Pinpoint the cell where the given text exists, returning its (X, Y) midpoint coordinate. 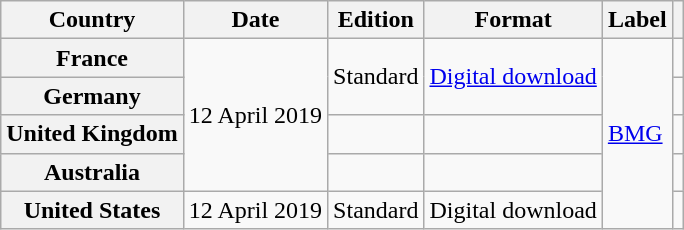
Edition (376, 20)
Country (92, 20)
United Kingdom (92, 134)
Format (513, 20)
Australia (92, 172)
Germany (92, 96)
Label (637, 20)
BMG (637, 134)
United States (92, 210)
France (92, 58)
Date (255, 20)
